Extract the [x, y] coordinate from the center of the cell holding the provided text.  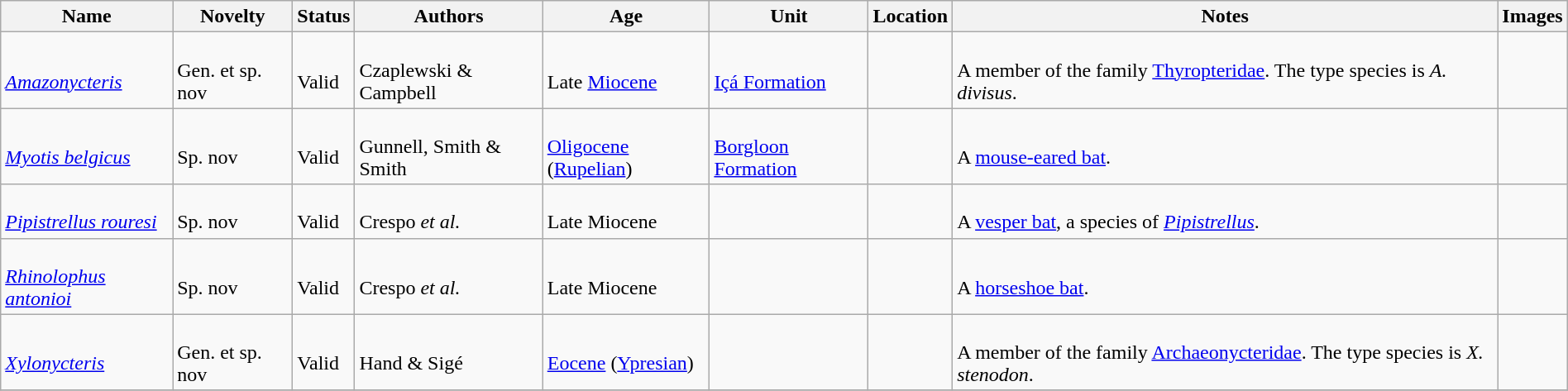
Authors [448, 17]
A horseshoe bat. [1226, 276]
Amazonycteris [87, 70]
Name [87, 17]
A vesper bat, a species of Pipistrellus. [1226, 212]
Unit [789, 17]
Pipistrellus rouresi [87, 212]
Gunnell, Smith & Smith [448, 146]
Novelty [233, 17]
A member of the family Thyropteridae. The type species is A. divisus. [1226, 70]
Rhinolophus antonioi [87, 276]
Içá Formation [789, 70]
Images [1532, 17]
Xylonycteris [87, 352]
Oligocene (Rupelian) [626, 146]
Hand & Sigé [448, 352]
Location [911, 17]
A member of the family Archaeonycteridae. The type species is X. stenodon. [1226, 352]
Myotis belgicus [87, 146]
Notes [1226, 17]
Age [626, 17]
A mouse-eared bat. [1226, 146]
Status [324, 17]
Czaplewski & Campbell [448, 70]
Eocene (Ypresian) [626, 352]
Borgloon Formation [789, 146]
